Search for the cell housing the specified text and yield its [X, Y] center coordinate. 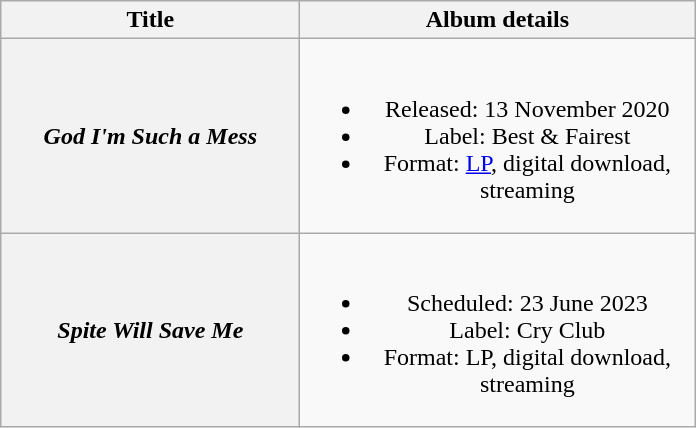
Title [150, 20]
God I'm Such a Mess [150, 136]
Released: 13 November 2020Label: Best & FairestFormat: LP, digital download, streaming [498, 136]
Album details [498, 20]
Scheduled: 23 June 2023Label: Cry ClubFormat: LP, digital download, streaming [498, 330]
Spite Will Save Me [150, 330]
